Output the [x, y] coordinate of the center of the cell containing the given text.  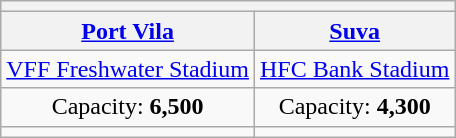
Suva [354, 31]
HFC Bank Stadium [354, 69]
VFF Freshwater Stadium [128, 69]
Port Vila [128, 31]
Capacity: 4,300 [354, 107]
Capacity: 6,500 [128, 107]
